Pinpoint the cell where the given text exists, returning its [x, y] midpoint coordinate. 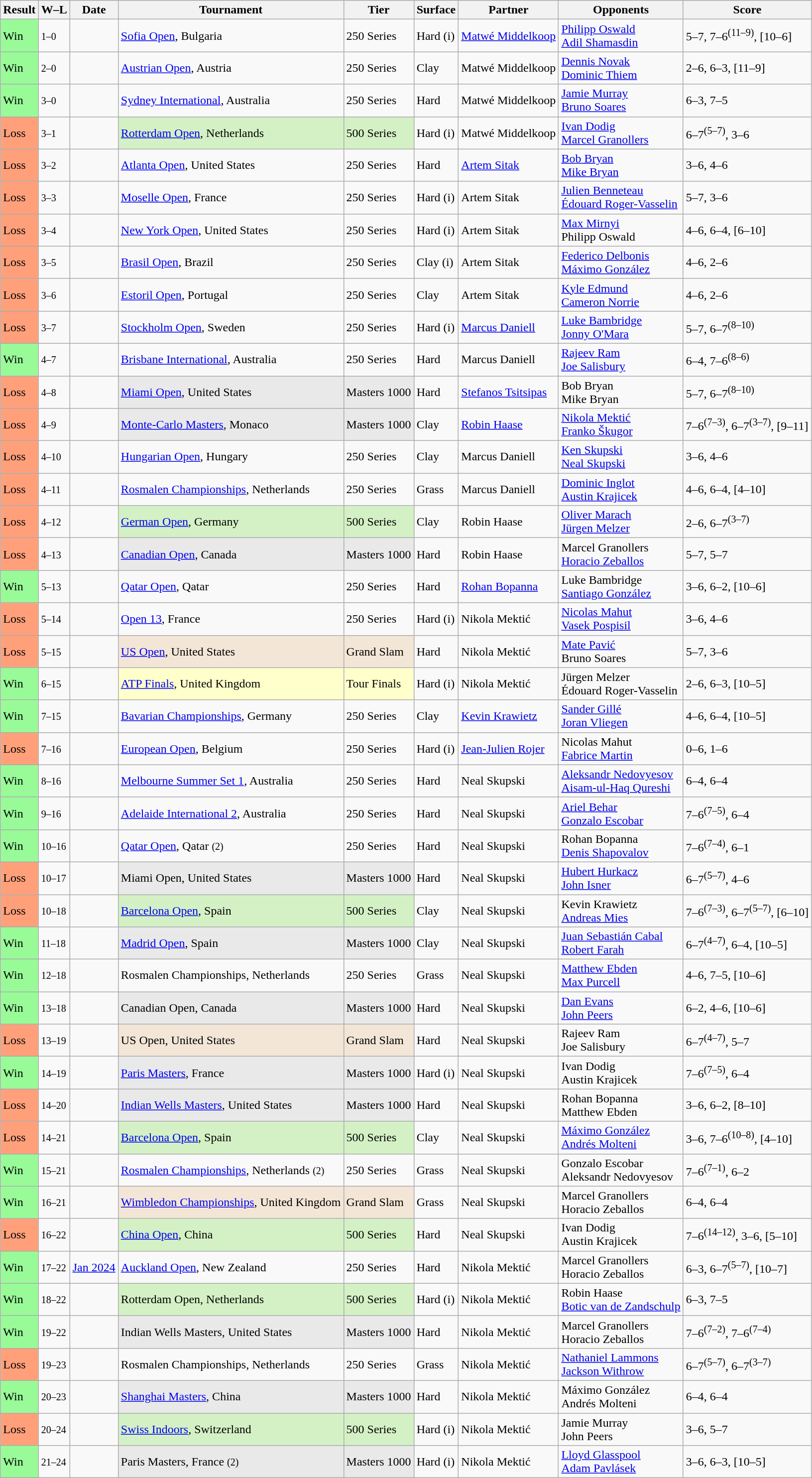
Jean-Julien Rojer [509, 748]
Sydney International, Australia [231, 101]
Philipp Oswald Adil Shamasdin [621, 36]
Stockholm Open, Sweden [231, 327]
Gonzalo Escobar Aleksandr Nedovyesov [621, 1170]
Moselle Open, France [231, 197]
3–6, 5–7 [747, 1429]
3–1 [54, 133]
3–2 [54, 165]
5–14 [54, 619]
6–2, 4–6, [10–6] [747, 1008]
China Open, China [231, 1234]
Tier [378, 10]
6–7(4–7), 5–7 [747, 1040]
Dominic Inglot Austin Krajicek [621, 489]
10–16 [54, 846]
14–20 [54, 1105]
7–15 [54, 716]
6–4, 7–6(8–6) [747, 360]
Paris Masters, France (2) [231, 1462]
Tournament [231, 10]
Brasil Open, Brazil [231, 262]
14–19 [54, 1073]
Brisbane International, Australia [231, 360]
Juan Sebastián Cabal Robert Farah [621, 943]
Luke Bambridge Santiago González [621, 587]
Austrian Open, Austria [231, 68]
Partner [509, 10]
4–11 [54, 489]
3–6 [54, 295]
Kevin Krawietz Andreas Mies [621, 911]
19–23 [54, 1364]
Rohan Bopanna Denis Shapovalov [621, 846]
Date [94, 10]
15–21 [54, 1170]
9–16 [54, 813]
Rosmalen Championships, Netherlands (2) [231, 1170]
6–7(4–7), 6–4, [10–5] [747, 943]
Robin Haase Botic van de Zandschulp [621, 1299]
Score [747, 10]
3–0 [54, 101]
European Open, Belgium [231, 748]
3–7 [54, 327]
Rohan Bopanna [509, 587]
16–22 [54, 1234]
Julien Benneteau Édouard Roger-Vasselin [621, 197]
18–22 [54, 1299]
16–21 [54, 1203]
Kevin Krawietz [509, 716]
Paris Masters, France [231, 1073]
3–6, 6–2, [8–10] [747, 1105]
Qatar Open, Qatar (2) [231, 846]
4–6, 6–4, [4–10] [747, 489]
0–6, 1–6 [747, 748]
Atlanta Open, United States [231, 165]
6–7(5–7), 6–7(3–7) [747, 1364]
Auckland Open, New Zealand [231, 1267]
10–18 [54, 911]
Matthew Ebden Max Purcell [621, 975]
Open 13, France [231, 619]
3–6, 6–3, [10–5] [747, 1462]
14–21 [54, 1138]
Tour Finals [378, 683]
8–16 [54, 781]
German Open, Germany [231, 522]
5–7, 5–7 [747, 554]
7–6(14–12), 3–6, [5–10] [747, 1234]
6–7(5–7), 4–6 [747, 878]
Luke Bambridge Jonny O'Mara [621, 327]
Sofia Open, Bulgaria [231, 36]
4–13 [54, 554]
Stefanos Tsitsipas [509, 392]
Dan Evans John Peers [621, 1008]
7–16 [54, 748]
2–6, 6–3, [10–5] [747, 683]
Bavarian Championships, Germany [231, 716]
17–22 [54, 1267]
4–6, 7–5, [10–6] [747, 975]
7–6(7–3), 6–7(3–7), [9–11] [747, 424]
7–6(7–4), 6–1 [747, 846]
Nicolas Mahut Vasek Pospisil [621, 619]
13–19 [54, 1040]
6–15 [54, 683]
6–3, 6–7(5–7), [10–7] [747, 1267]
1–0 [54, 36]
Sander Gillé Joran Vliegen [621, 716]
Monte-Carlo Masters, Monaco [231, 424]
Jamie Murray Bruno Soares [621, 101]
3–3 [54, 197]
4–6, 6–4, [10–5] [747, 716]
Kyle Edmund Cameron Norrie [621, 295]
Federico Delbonis Máximo González [621, 262]
Rohan Bopanna Matthew Ebden [621, 1105]
Nikola Mektić Franko Škugor [621, 424]
Nathaniel Lammons Jackson Withrow [621, 1364]
Shanghai Masters, China [231, 1397]
Jürgen Melzer Édouard Roger-Vasselin [621, 683]
4–10 [54, 457]
Dennis Novak Dominic Thiem [621, 68]
Adelaide International 2, Australia [231, 813]
4–7 [54, 360]
19–22 [54, 1332]
Oliver Marach Jürgen Melzer [621, 522]
ATP Finals, United Kingdom [231, 683]
Aleksandr Nedovyesov Aisam-ul-Haq Qureshi [621, 781]
Surface [436, 10]
20–24 [54, 1429]
Nicolas Mahut Fabrice Martin [621, 748]
Opponents [621, 10]
12–18 [54, 975]
Estoril Open, Portugal [231, 295]
Clay (i) [436, 262]
Qatar Open, Qatar [231, 587]
4–8 [54, 392]
Swiss Indoors, Switzerland [231, 1429]
Hungarian Open, Hungary [231, 457]
2–6, 6–3, [11–9] [747, 68]
3–4 [54, 230]
21–24 [54, 1462]
7–6(7–2), 7–6(7–4) [747, 1332]
13–18 [54, 1008]
5–15 [54, 652]
20–23 [54, 1397]
7–6(7–3), 6–7(5–7), [6–10] [747, 911]
New York Open, United States [231, 230]
Max Mirnyi Philipp Oswald [621, 230]
2–6, 6–7(3–7) [747, 522]
3–6, 7–6(10–8), [4–10] [747, 1138]
Hubert Hurkacz John Isner [621, 878]
Wimbledon Championships, United Kingdom [231, 1203]
Ivan Dodig Marcel Granollers [621, 133]
2–0 [54, 68]
4–9 [54, 424]
5–7, 7–6(11–9), [10–6] [747, 36]
6–7(5–7), 3–6 [747, 133]
Melbourne Summer Set 1, Australia [231, 781]
7–6(7–1), 6–2 [747, 1170]
3–5 [54, 262]
Result [19, 10]
Mate Pavić Bruno Soares [621, 652]
4–12 [54, 522]
Ken Skupski Neal Skupski [621, 457]
11–18 [54, 943]
4–6, 6–4, [6–10] [747, 230]
Jamie Murray John Peers [621, 1429]
3–6, 6–2, [10–6] [747, 587]
5–13 [54, 587]
Madrid Open, Spain [231, 943]
Ariel Behar Gonzalo Escobar [621, 813]
W–L [54, 10]
10–17 [54, 878]
Jan 2024 [94, 1267]
Lloyd Glasspool Adam Pavlásek [621, 1462]
